From the cell containing the given text, extract its center point as [X, Y] coordinate. 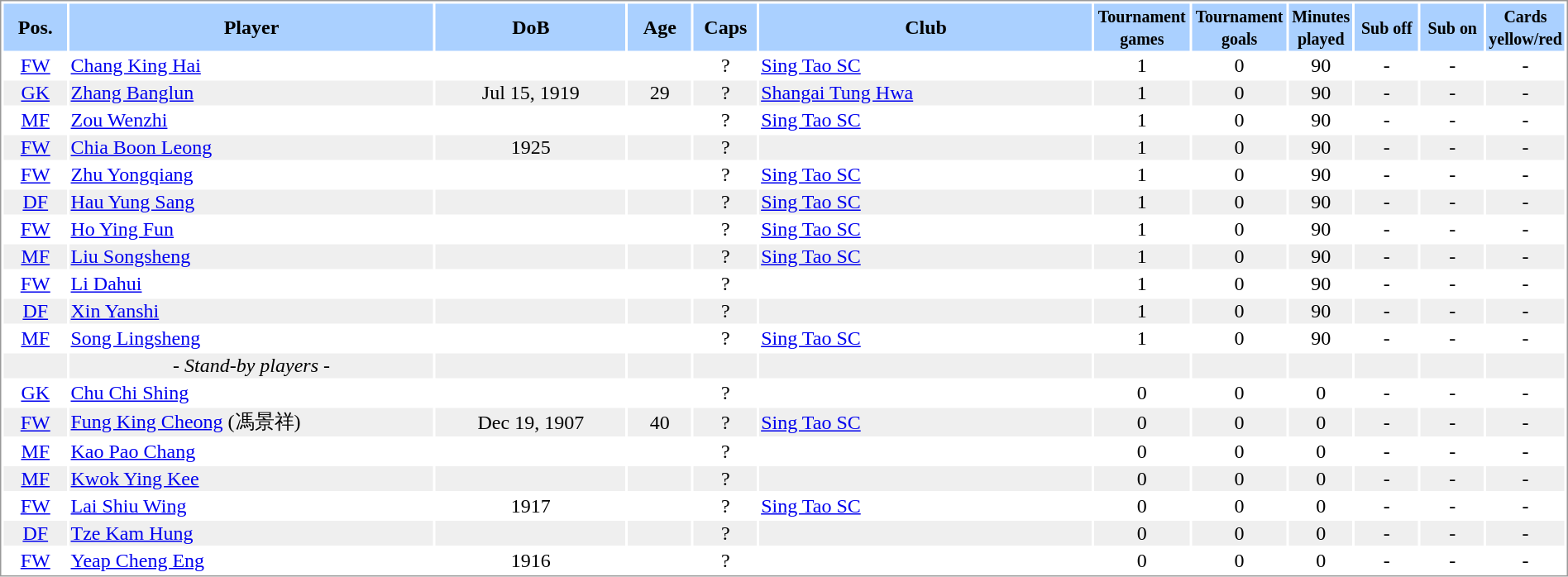
Tze Kam Hung [251, 533]
Club [926, 26]
Tournamentgames [1141, 26]
Kwok Ying Kee [251, 479]
40 [660, 422]
Li Dahui [251, 284]
1916 [531, 560]
Zou Wenzhi [251, 120]
Player [251, 26]
Age [660, 26]
Chia Boon Leong [251, 148]
Pos. [35, 26]
Chang King Hai [251, 65]
Zhu Yongqiang [251, 174]
Kao Pao Chang [251, 451]
Zhang Banglun [251, 93]
Yeap Cheng Eng [251, 560]
Liu Songsheng [251, 257]
Shangai Tung Hwa [926, 93]
Chu Chi Shing [251, 393]
Sub off [1386, 26]
- Stand-by players - [251, 366]
Ho Ying Fun [251, 229]
1925 [531, 148]
1917 [531, 506]
Caps [726, 26]
Cardsyellow/red [1526, 26]
Hau Yung Sang [251, 203]
Fung King Cheong (馮景祥) [251, 422]
Dec 19, 1907 [531, 422]
Jul 15, 1919 [531, 93]
DoB [531, 26]
Sub on [1452, 26]
Lai Shiu Wing [251, 506]
Minutesplayed [1322, 26]
Tournamentgoals [1239, 26]
Xin Yanshi [251, 312]
29 [660, 93]
Song Lingsheng [251, 338]
